Output the [x, y] coordinate of the center of the cell containing the given text.  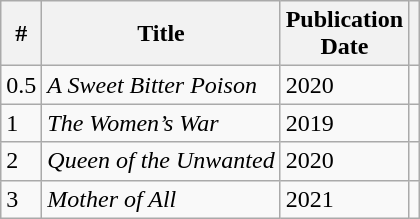
The Women’s War [161, 123]
1 [22, 123]
3 [22, 199]
2019 [344, 123]
2021 [344, 199]
PublicationDate [344, 34]
2 [22, 161]
Title [161, 34]
0.5 [22, 85]
A Sweet Bitter Poison [161, 85]
Mother of All [161, 199]
# [22, 34]
Queen of the Unwanted [161, 161]
